Detect which cell encompasses the target text, then output its [X, Y] center coordinate. 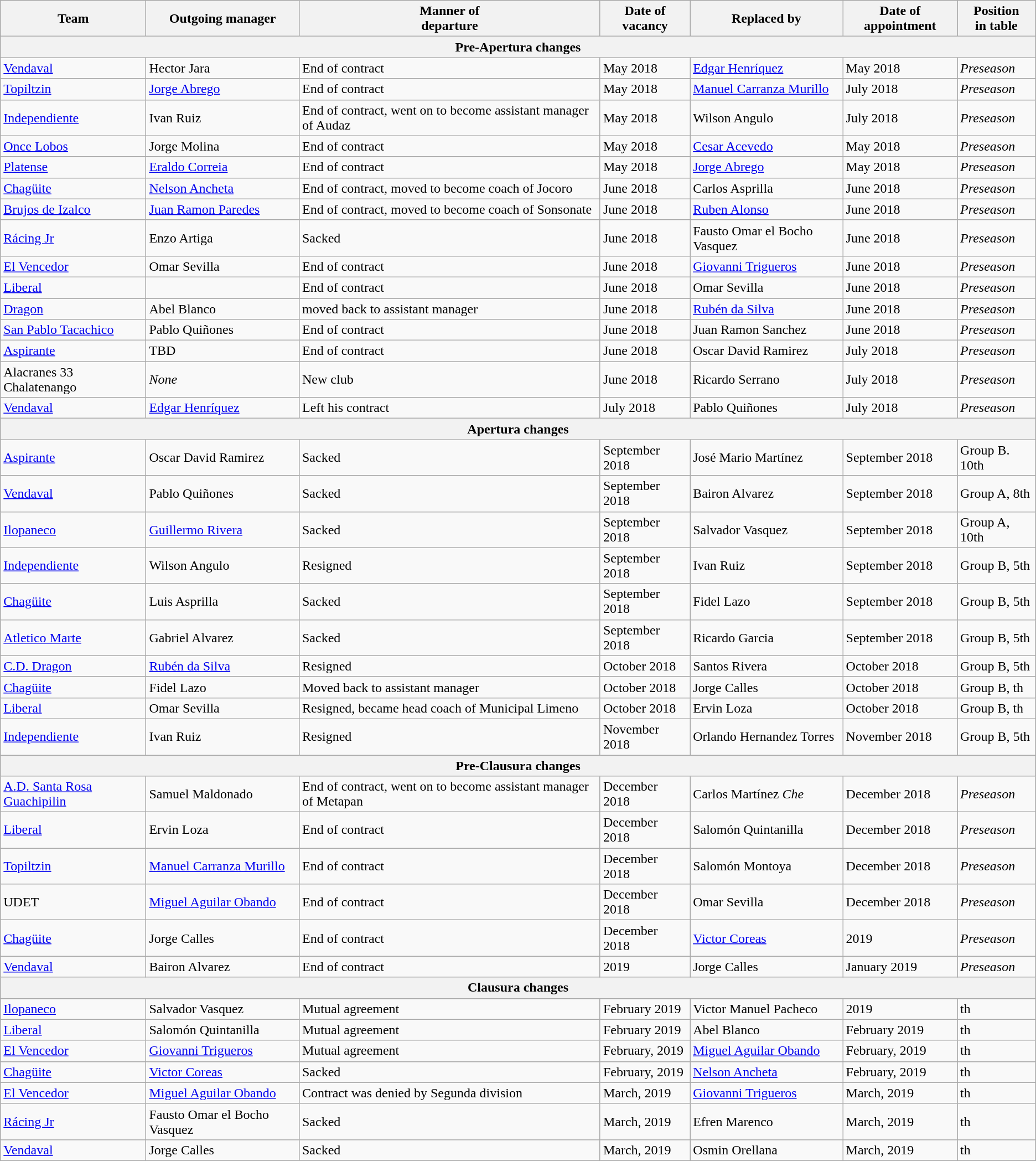
Left his contract [449, 408]
Apertura changes [518, 429]
Contract was denied by Segunda division [449, 1093]
Gabriel Alvarez [222, 638]
Group A, 10th [997, 529]
New club [449, 380]
Clausura changes [518, 988]
Efren Marenco [766, 1122]
End of contract, went on to become assistant manager of Metapan [449, 794]
Hector Jara [222, 68]
Victor Manuel Pacheco [766, 1009]
Ricardo Serrano [766, 380]
Carlos Martínez Che [766, 794]
Jorge Molina [222, 146]
TBD [222, 351]
Date of appointment [900, 19]
Platense [73, 167]
San Pablo Tacachico [73, 330]
A.D. Santa Rosa Guachipilin [73, 794]
January 2019 [900, 967]
Enzo Artiga [222, 238]
Pre-Clausura changes [518, 766]
Luis Asprilla [222, 601]
UDET [73, 902]
End of contract, moved to become coach of Jocoro [449, 188]
Dragon [73, 308]
Brujos de Izalco [73, 209]
Outgoing manager [222, 19]
Cesar Acevedo [766, 146]
Eraldo Correia [222, 167]
Ricardo Garcia [766, 638]
Orlando Hernandez Torres [766, 736]
moved back to assistant manager [449, 308]
None [222, 380]
Juan Ramon Sanchez [766, 330]
Alacranes 33 Chalatenango [73, 380]
Replaced by [766, 19]
Resigned, became head coach of Municipal Limeno [449, 708]
Pre-Apertura changes [518, 47]
Group A, 8th [997, 494]
Once Lobos [73, 146]
Carlos Asprilla [766, 188]
Team [73, 19]
Manner of departure [449, 19]
Position in table [997, 19]
Moved back to assistant manager [449, 687]
Salomón Montoya [766, 866]
Atletico Marte [73, 638]
C.D. Dragon [73, 666]
Juan Ramon Paredes [222, 209]
End of contract, went on to become assistant manager of Audaz [449, 117]
José Mario Martínez [766, 457]
Group B. 10th [997, 457]
Santos Rivera [766, 666]
Ruben Alonso [766, 209]
Osmin Orellana [766, 1150]
Date of vacancy [645, 19]
Samuel Maldonado [222, 794]
End of contract, moved to become coach of Sonsonate [449, 209]
Guillermo Rivera [222, 529]
